Find where the given text appears and provide that cell's center as (X, Y) coordinate. 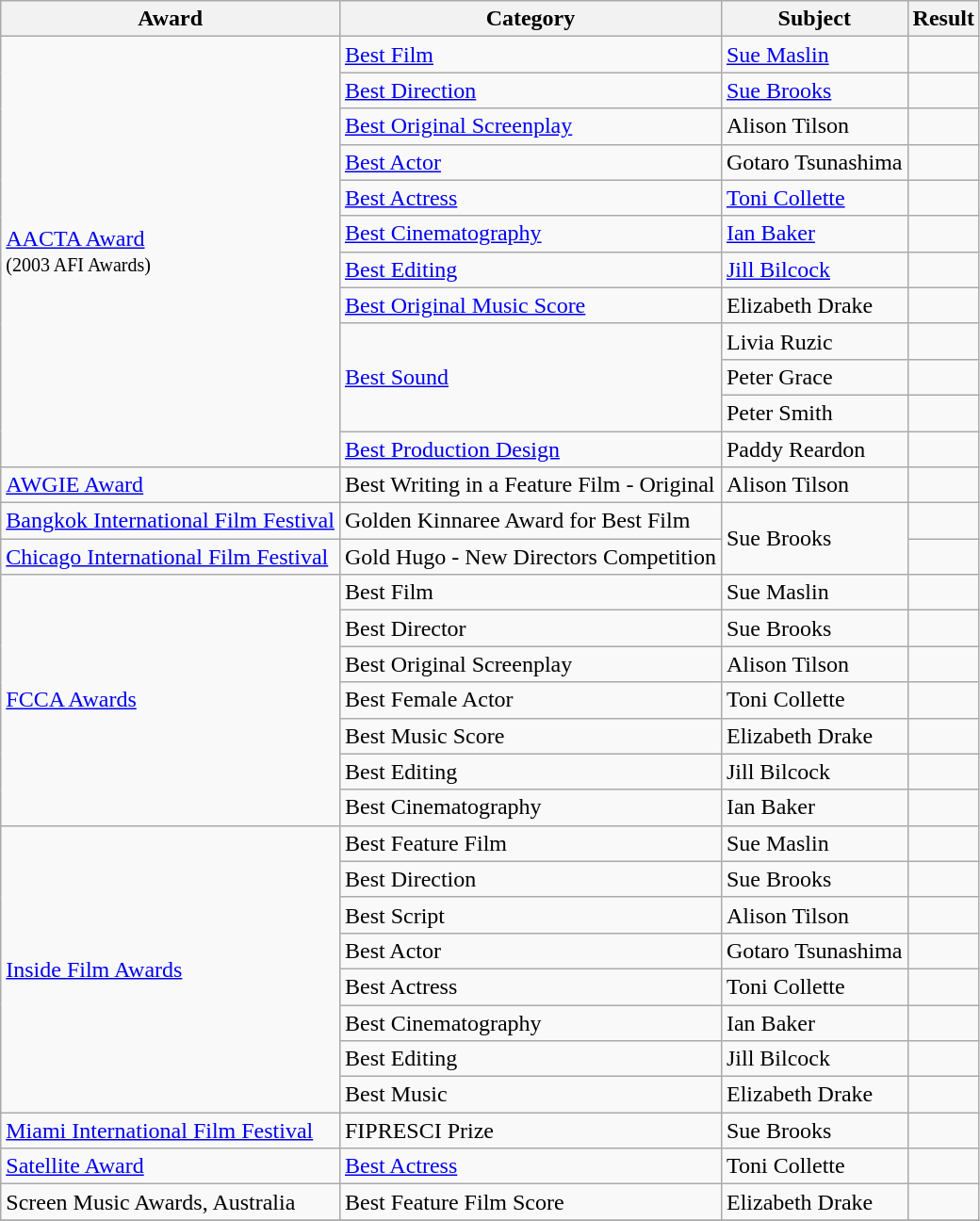
Inside Film Awards (171, 969)
Best Director (530, 628)
Golden Kinnaree Award for Best Film (530, 521)
Peter Smith (814, 413)
Satellite Award (171, 1166)
FIPRESCI Prize (530, 1131)
Peter Grace (814, 377)
Miami International Film Festival (171, 1131)
Result (943, 19)
Chicago International Film Festival (171, 557)
Best Script (530, 915)
Best Writing in a Feature Film - Original (530, 485)
FCCA Awards (171, 700)
Best Feature Film Score (530, 1202)
Best Feature Film (530, 843)
Category (530, 19)
Best Female Actor (530, 700)
Best Music (530, 1095)
Gold Hugo - New Directors Competition (530, 557)
Best Sound (530, 377)
Best Music Score (530, 736)
AACTA Award(2003 AFI Awards) (171, 252)
AWGIE Award (171, 485)
Best Production Design (530, 449)
Screen Music Awards, Australia (171, 1202)
Bangkok International Film Festival (171, 521)
Livia Ruzic (814, 341)
Paddy Reardon (814, 449)
Award (171, 19)
Subject (814, 19)
Best Original Music Score (530, 305)
